Search for the cell housing the specified text and yield its [x, y] center coordinate. 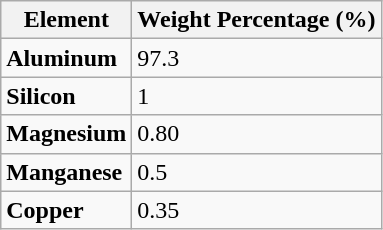
1 [256, 96]
Weight Percentage (%) [256, 20]
0.80 [256, 134]
Magnesium [66, 134]
0.5 [256, 172]
0.35 [256, 210]
Silicon [66, 96]
Copper [66, 210]
97.3 [256, 58]
Aluminum [66, 58]
Manganese [66, 172]
Element [66, 20]
